Return (x, y) of the center of cell containing provided text 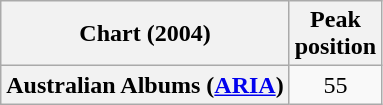
Chart (2004) (145, 34)
55 (335, 85)
Australian Albums (ARIA) (145, 85)
Peakposition (335, 34)
